Scan for the cell matching the given text and deliver its [X, Y] coordinate at center. 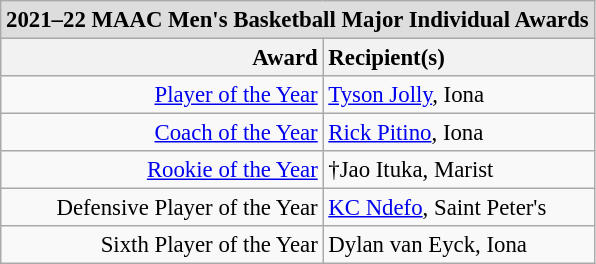
Defensive Player of the Year [162, 208]
Award [162, 58]
Rick Pitino, Iona [458, 133]
2021–22 MAAC Men's Basketball Major Individual Awards [298, 20]
Dylan van Eyck, Iona [458, 245]
Player of the Year [162, 95]
Tyson Jolly, Iona [458, 95]
Rookie of the Year [162, 170]
KC Ndefo, Saint Peter's [458, 208]
Sixth Player of the Year [162, 245]
Coach of the Year [162, 133]
Recipient(s) [458, 58]
†Jao Ituka, Marist [458, 170]
